Pinpoint the cell where the given text exists, returning its (x, y) midpoint coordinate. 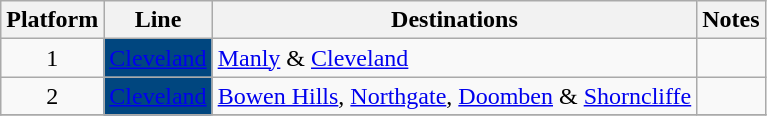
Destinations (454, 20)
1 (52, 58)
2 (52, 96)
Manly & Cleveland (454, 58)
Line (158, 20)
Platform (52, 20)
Bowen Hills, Northgate, Doomben & Shorncliffe (454, 96)
Notes (731, 20)
